Provide the [x, y] coordinate of the cell's center where the given text is located.  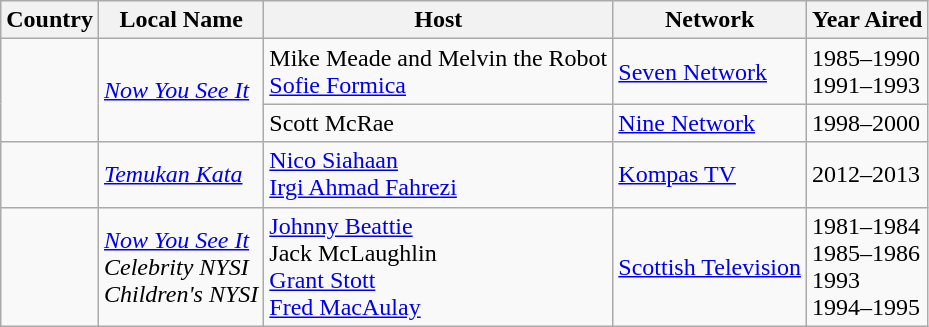
Mike Meade and Melvin the RobotSofie Formica [438, 72]
2012–2013 [867, 174]
Temukan Kata [180, 174]
Now You See ItCelebrity NYSIChildren's NYSI [180, 266]
1998–2000 [867, 123]
Scottish Television [710, 266]
Local Name [180, 20]
Host [438, 20]
Network [710, 20]
Year Aired [867, 20]
Scott McRae [438, 123]
Now You See It [180, 90]
Nine Network [710, 123]
Kompas TV [710, 174]
1985–19901991–1993 [867, 72]
Nico SiahaanIrgi Ahmad Fahrezi [438, 174]
Country [50, 20]
Seven Network [710, 72]
1981–19841985–198619931994–1995 [867, 266]
Johnny BeattieJack McLaughlinGrant StottFred MacAulay [438, 266]
